Output the [X, Y] coordinate of the center of the cell containing the given text.  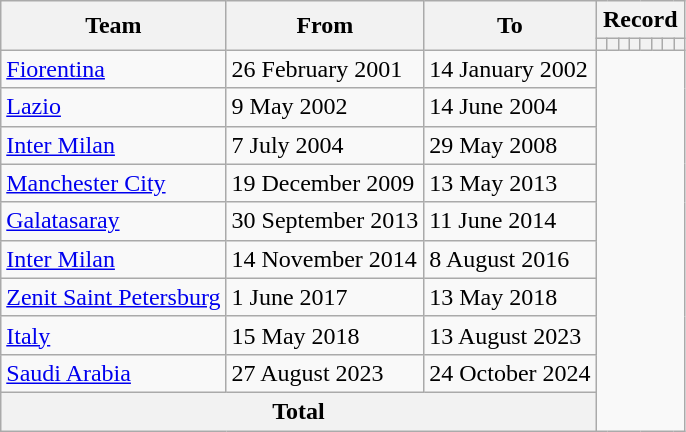
24 October 2024 [510, 373]
11 June 2014 [510, 221]
14 June 2004 [510, 107]
Lazio [114, 107]
29 May 2008 [510, 145]
14 January 2002 [510, 69]
19 December 2009 [325, 183]
Manchester City [114, 183]
Galatasaray [114, 221]
13 May 2013 [510, 183]
30 September 2013 [325, 221]
Total [298, 411]
Fiorentina [114, 69]
7 July 2004 [325, 145]
Zenit Saint Petersburg [114, 297]
From [325, 26]
14 November 2014 [325, 259]
To [510, 26]
27 August 2023 [325, 373]
13 May 2018 [510, 297]
Italy [114, 335]
1 June 2017 [325, 297]
15 May 2018 [325, 335]
26 February 2001 [325, 69]
Record [640, 20]
8 August 2016 [510, 259]
Saudi Arabia [114, 373]
Team [114, 26]
13 August 2023 [510, 335]
9 May 2002 [325, 107]
